Return the [X, Y] coordinate for the center point of the cell that contains the specified text.  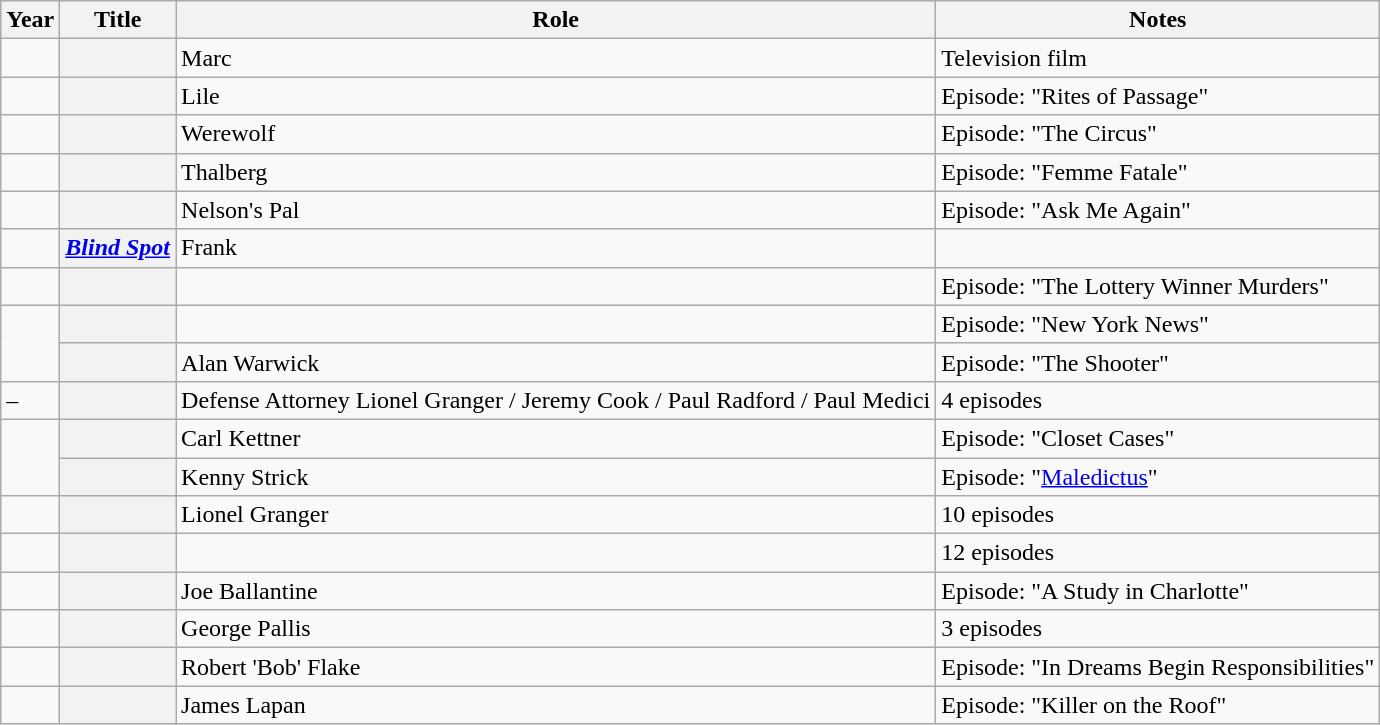
Werewolf [556, 134]
James Lapan [556, 705]
Episode: "Closet Cases" [1158, 438]
Episode: "Maledictus" [1158, 477]
12 episodes [1158, 553]
3 episodes [1158, 629]
Episode: "New York News" [1158, 324]
Robert 'Bob' Flake [556, 667]
Marc [556, 58]
Thalberg [556, 172]
Lile [556, 96]
Episode: "Killer on the Roof" [1158, 705]
Carl Kettner [556, 438]
Episode: "The Circus" [1158, 134]
Frank [556, 248]
Episode: "A Study in Charlotte" [1158, 591]
Joe Ballantine [556, 591]
Nelson's Pal [556, 210]
Episode: "The Lottery Winner Murders" [1158, 286]
Title [118, 20]
Notes [1158, 20]
Defense Attorney Lionel Granger / Jeremy Cook / Paul Radford / Paul Medici [556, 400]
Blind Spot [118, 248]
Year [30, 20]
Episode: "Femme Fatale" [1158, 172]
10 episodes [1158, 515]
Television film [1158, 58]
Episode: "In Dreams Begin Responsibilities" [1158, 667]
Lionel Granger [556, 515]
4 episodes [1158, 400]
Episode: "The Shooter" [1158, 362]
Role [556, 20]
– [30, 400]
George Pallis [556, 629]
Episode: "Rites of Passage" [1158, 96]
Episode: "Ask Me Again" [1158, 210]
Alan Warwick [556, 362]
Kenny Strick [556, 477]
